Return the (X, Y) coordinate for the center point of the cell that contains the specified text.  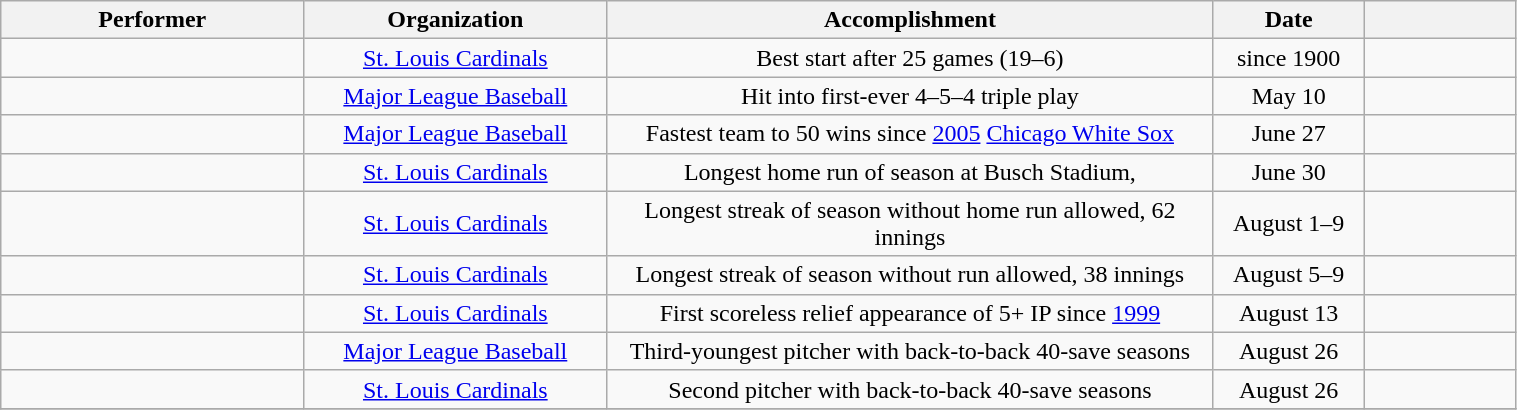
Date (1289, 20)
Hit into first-ever 4–5–4 triple play (910, 96)
since 1900 (1289, 58)
August 5–9 (1289, 275)
June 27 (1289, 134)
Best start after 25 games (19–6) (910, 58)
Longest home run of season at Busch Stadium, (910, 172)
June 30 (1289, 172)
Organization (456, 20)
August 1–9 (1289, 224)
First scoreless relief appearance of 5+ IP since 1999 (910, 313)
Longest streak of season without home run allowed, 62 innings (910, 224)
Second pitcher with back-to-back 40-save seasons (910, 389)
Longest streak of season without run allowed, 38 innings (910, 275)
May 10 (1289, 96)
Performer (152, 20)
Fastest team to 50 wins since 2005 Chicago White Sox (910, 134)
Third-youngest pitcher with back-to-back 40-save seasons (910, 351)
August 13 (1289, 313)
Accomplishment (910, 20)
